Locate the cell with the specified text and output its (x, y) center coordinate. 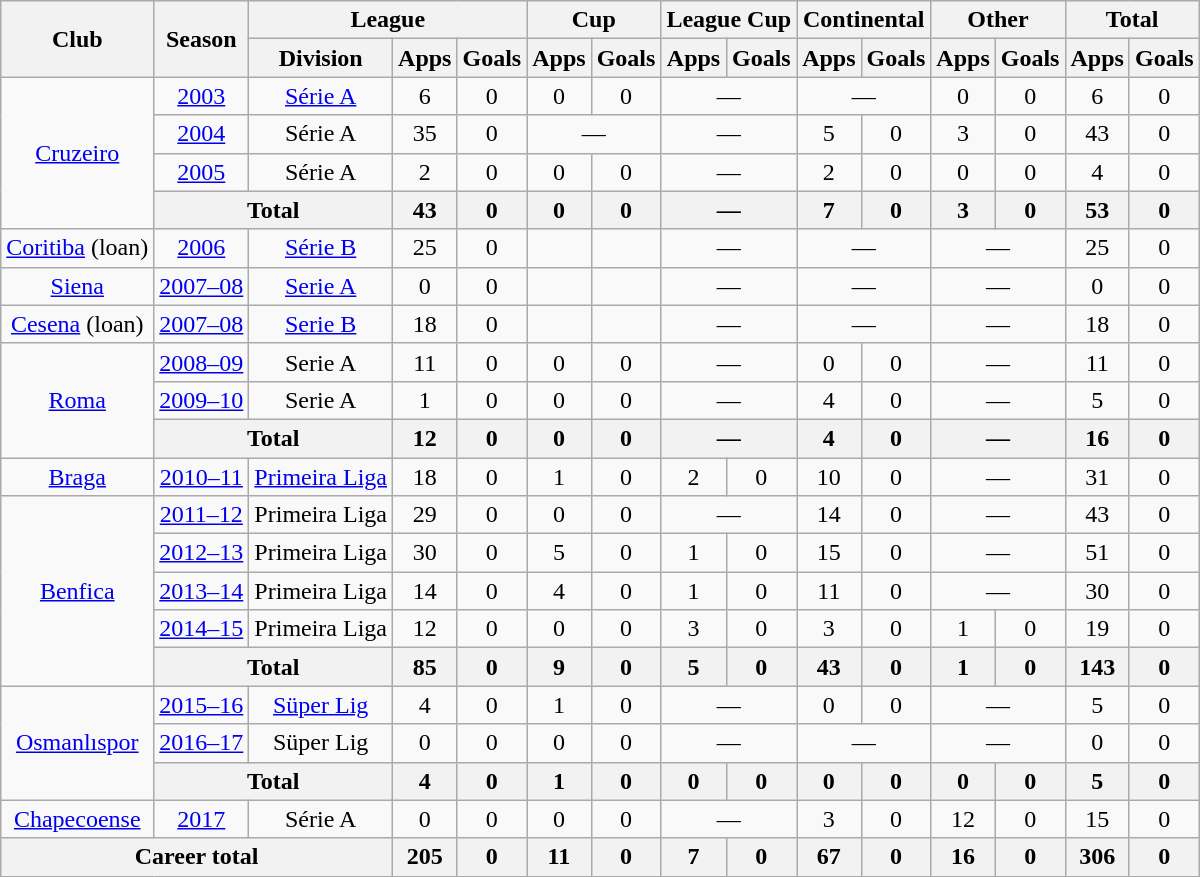
2009–10 (202, 400)
2015–16 (202, 705)
Série B (321, 248)
2006 (202, 248)
35 (425, 134)
Siena (78, 286)
29 (425, 515)
2013–14 (202, 591)
31 (1097, 477)
Serie B (321, 324)
10 (829, 477)
2016–17 (202, 743)
2005 (202, 172)
Benfica (78, 591)
2014–15 (202, 629)
306 (1097, 857)
2017 (202, 819)
Coritiba (loan) (78, 248)
2008–09 (202, 362)
2010–11 (202, 477)
205 (425, 857)
Career total (197, 857)
Cruzeiro (78, 153)
Other (998, 20)
Club (78, 39)
9 (559, 667)
Cesena (loan) (78, 324)
Division (321, 58)
Season (202, 39)
Cup (594, 20)
Chapecoense (78, 819)
Braga (78, 477)
Roma (78, 400)
85 (425, 667)
2004 (202, 134)
2003 (202, 96)
51 (1097, 553)
53 (1097, 210)
19 (1097, 629)
67 (829, 857)
League (388, 20)
Continental (864, 20)
143 (1097, 667)
League Cup (729, 20)
2012–13 (202, 553)
Osmanlıspor (78, 743)
2011–12 (202, 515)
